From the cell containing the given text, extract its center point as [X, Y] coordinate. 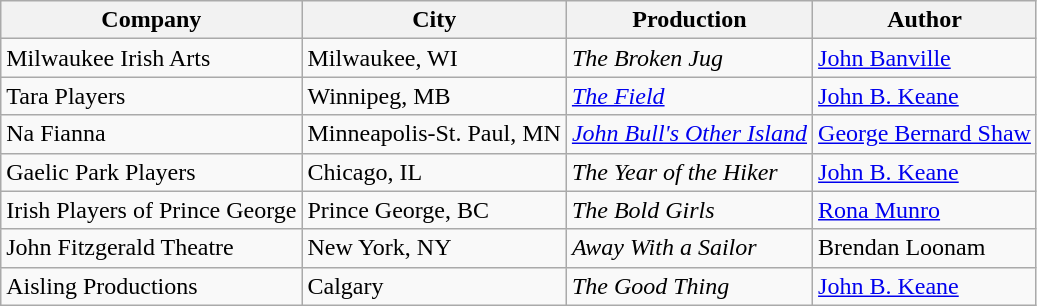
The Good Thing [689, 286]
Company [152, 20]
Tara Players [152, 96]
Rona Munro [925, 210]
John Fitzgerald Theatre [152, 248]
John Banville [925, 58]
Prince George, BC [434, 210]
Milwaukee, WI [434, 58]
Production [689, 20]
George Bernard Shaw [925, 134]
New York, NY [434, 248]
Calgary [434, 286]
The Year of the Hiker [689, 172]
Na Fianna [152, 134]
The Bold Girls [689, 210]
John Bull's Other Island [689, 134]
The Broken Jug [689, 58]
Gaelic Park Players [152, 172]
Minneapolis-St. Paul, MN [434, 134]
Author [925, 20]
Irish Players of Prince George [152, 210]
Aisling Productions [152, 286]
Away With a Sailor [689, 248]
City [434, 20]
Brendan Loonam [925, 248]
Winnipeg, MB [434, 96]
The Field [689, 96]
Chicago, IL [434, 172]
Milwaukee Irish Arts [152, 58]
